Determine the (x, y) coordinate at the center of the cell enclosing the given text.  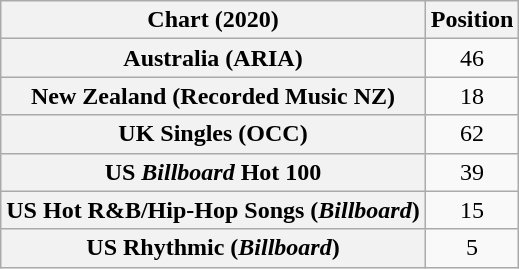
18 (472, 96)
UK Singles (OCC) (213, 134)
US Billboard Hot 100 (213, 172)
5 (472, 248)
46 (472, 58)
Position (472, 20)
62 (472, 134)
15 (472, 210)
US Hot R&B/Hip-Hop Songs (Billboard) (213, 210)
Australia (ARIA) (213, 58)
39 (472, 172)
New Zealand (Recorded Music NZ) (213, 96)
US Rhythmic (Billboard) (213, 248)
Chart (2020) (213, 20)
